Scan for the cell matching the given text and deliver its [X, Y] coordinate at center. 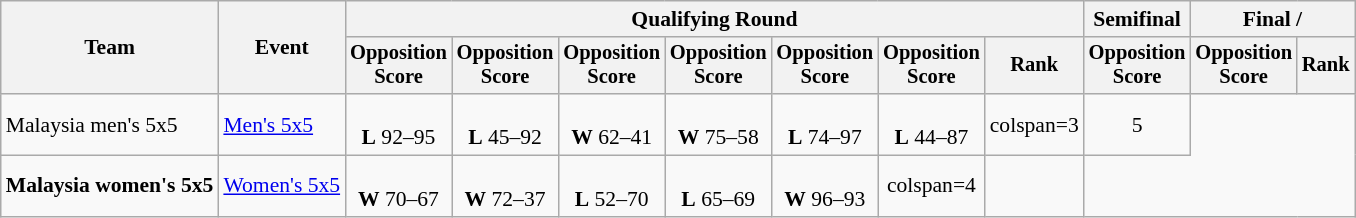
L 92–95 [398, 124]
W 72–37 [506, 186]
L 65–69 [718, 186]
Semifinal [1138, 19]
W 62–41 [612, 124]
Team [110, 48]
Malaysia women's 5x5 [110, 186]
W 75–58 [718, 124]
Final / [1272, 19]
W 96–93 [826, 186]
L 45–92 [506, 124]
L 52–70 [612, 186]
Men's 5x5 [282, 124]
Women's 5x5 [282, 186]
colspan=4 [932, 186]
5 [1138, 124]
L 74–97 [826, 124]
L 44–87 [932, 124]
Malaysia men's 5x5 [110, 124]
W 70–67 [398, 186]
Qualifying Round [714, 19]
colspan=3 [1034, 124]
Event [282, 48]
